Scan for the cell matching the given text and deliver its [x, y] coordinate at center. 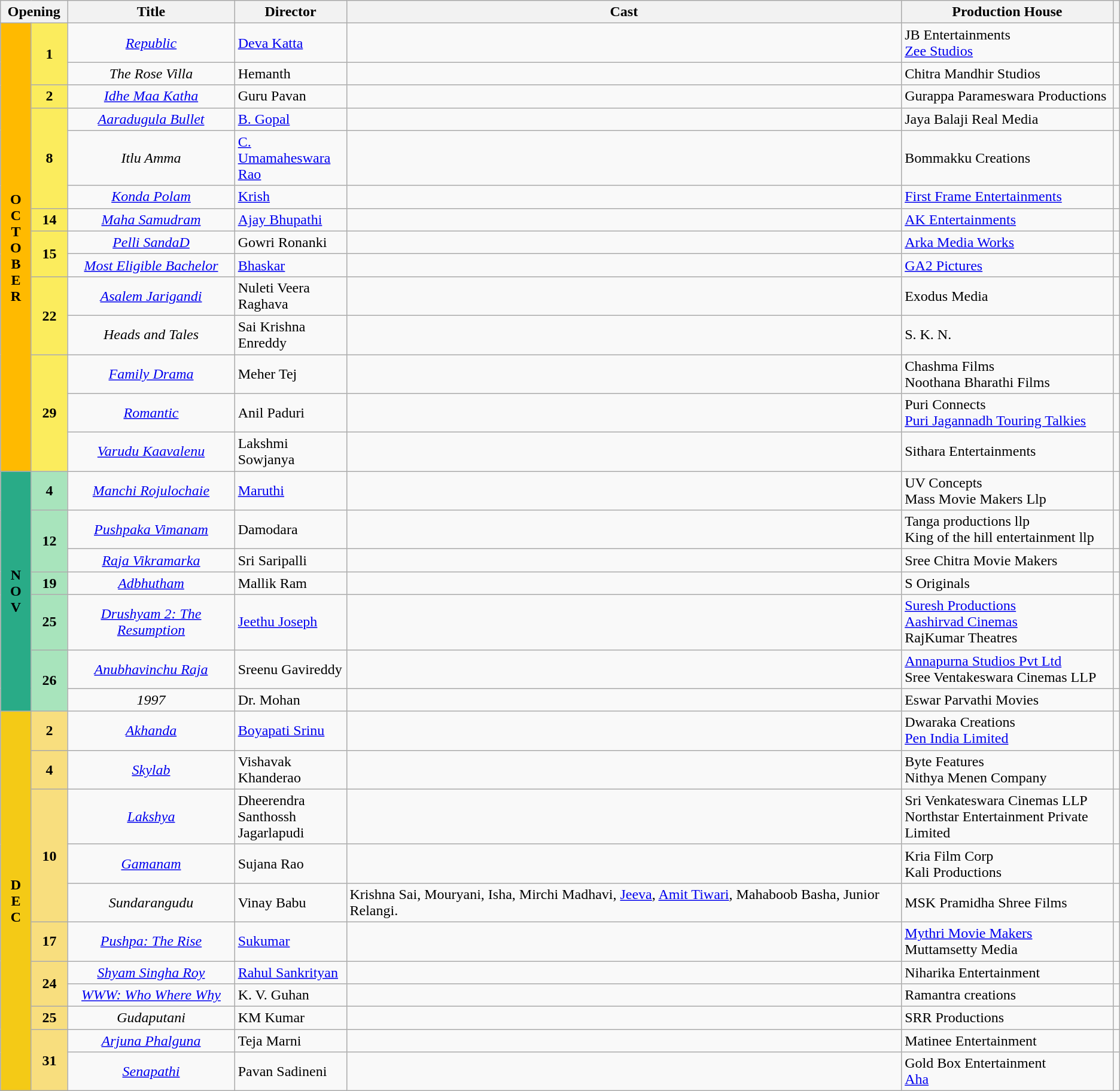
K. V. Guhan [291, 995]
UV Concepts Mass Movie Makers Llp [1008, 490]
Sreenu Gavireddy [291, 669]
Shyam Singha Roy [151, 972]
The Rose Villa [151, 74]
Chashma FilmsNoothana Bharathi Films [1008, 373]
Gamanam [151, 864]
Krish [291, 197]
19 [49, 583]
29 [49, 413]
Varudu Kaavalenu [151, 452]
OCTOBER [16, 248]
Aaradugula Bullet [151, 119]
SRR Productions [1008, 1018]
1997 [151, 700]
Hemanth [291, 74]
Republic [151, 43]
Deva Katta [291, 43]
Raja Vikramarka [151, 560]
C. Umamaheswara Rao [291, 158]
Pushpaka Vimanam [151, 530]
Vinay Babu [291, 902]
17 [49, 941]
Manchi Rojulochaie [151, 490]
Exodus Media [1008, 295]
Bommakku Creations [1008, 158]
Damodara [291, 530]
Mythri Movie MakersMuttamsetty Media [1008, 941]
Kria Film CorpKali Productions [1008, 864]
Itlu Amma [151, 158]
Konda Polam [151, 197]
Pushpa: The Rise [151, 941]
Sukumar [291, 941]
Teja Marni [291, 1041]
JB EntertainmentsZee Studios [1008, 43]
Sri Saripalli [291, 560]
Bhaskar [291, 265]
Maruthi [291, 490]
22 [49, 315]
Opening [34, 12]
Idhe Maa Katha [151, 96]
Akhanda [151, 731]
Vishavak Khanderao [291, 769]
12 [49, 541]
S. K. N. [1008, 335]
Sithara Entertainments [1008, 452]
Cast [624, 12]
Pavan Sadineni [291, 1072]
Matinee Entertainment [1008, 1041]
Sundarangudu [151, 902]
Lakshya [151, 816]
Niharika Entertainment [1008, 972]
Gowri Ronanki [291, 242]
Arka Media Works [1008, 242]
WWW: Who Where Why [151, 995]
Most Eligible Bachelor [151, 265]
Dheerendra Santhossh Jagarlapudi [291, 816]
8 [49, 158]
Pelli SandaD [151, 242]
Meher Tej [291, 373]
S Originals [1008, 583]
DEC [16, 901]
NOV [16, 591]
Jeethu Joseph [291, 622]
15 [49, 254]
Rahul Sankrityan [291, 972]
Dwaraka CreationsPen India Limited [1008, 731]
Ajay Bhupathi [291, 220]
Nuleti Veera Raghava [291, 295]
Skylab [151, 769]
Eswar Parvathi Movies [1008, 700]
14 [49, 220]
Production House [1008, 12]
Chitra Mandhir Studios [1008, 74]
AK Entertainments [1008, 220]
Gurappa Parameswara Productions [1008, 96]
Heads and Tales [151, 335]
10 [49, 855]
Gold Box EntertainmentAha [1008, 1072]
Krishna Sai, Mouryani, Isha, Mirchi Madhavi, Jeeva, Amit Tiwari, Mahaboob Basha, Junior Relangi. [624, 902]
Guru Pavan [291, 96]
Tanga productions llpKing of the hill entertainment llp [1008, 530]
Puri ConnectsPuri Jagannadh Touring Talkies [1008, 413]
Adbhutham [151, 583]
KM Kumar [291, 1018]
Lakshmi Sowjanya [291, 452]
B. Gopal [291, 119]
Asalem Jarigandi [151, 295]
Romantic [151, 413]
Mallik Ram [291, 583]
MSK Pramidha Shree Films [1008, 902]
Family Drama [151, 373]
Sri Venkateswara Cinemas LLPNorthstar Entertainment Private Limited [1008, 816]
Byte FeaturesNithya Menen Company [1008, 769]
Title [151, 12]
Annapurna Studios Pvt Ltd Sree Ventakeswara Cinemas LLP [1008, 669]
Jaya Balaji Real Media [1008, 119]
Sree Chitra Movie Makers [1008, 560]
Dr. Mohan [291, 700]
31 [49, 1060]
Director [291, 12]
Sai Krishna Enreddy [291, 335]
Suresh ProductionsAashirvad CinemasRajKumar Theatres [1008, 622]
26 [49, 681]
Ramantra creations [1008, 995]
24 [49, 983]
Boyapati Srinu [291, 731]
1 [49, 54]
Arjuna Phalguna [151, 1041]
Anubhavinchu Raja [151, 669]
GA2 Pictures [1008, 265]
Senapathi [151, 1072]
Drushyam 2: The Resumption [151, 622]
Anil Paduri [291, 413]
Maha Samudram [151, 220]
Gudaputani [151, 1018]
Sujana Rao [291, 864]
First Frame Entertainments [1008, 197]
